Search for the cell housing the specified text and yield its (X, Y) center coordinate. 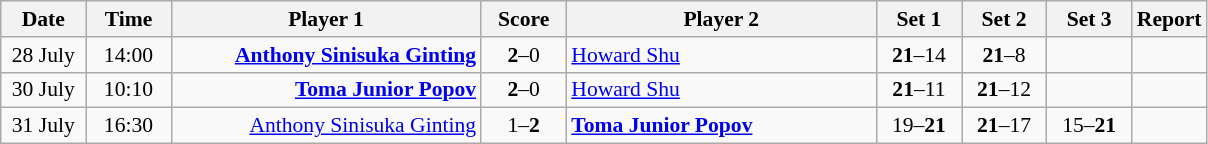
21–12 (1004, 90)
28 July (44, 55)
16:30 (128, 126)
Player 2 (721, 19)
30 July (44, 90)
Time (128, 19)
21–11 (918, 90)
Set 2 (1004, 19)
21–14 (918, 55)
Set 3 (1090, 19)
15–21 (1090, 126)
Score (524, 19)
Date (44, 19)
31 July (44, 126)
14:00 (128, 55)
21–17 (1004, 126)
1–2 (524, 126)
21–8 (1004, 55)
Set 1 (918, 19)
10:10 (128, 90)
Player 1 (326, 19)
Report (1170, 19)
19–21 (918, 126)
